Return [x, y] of the center of cell containing provided text 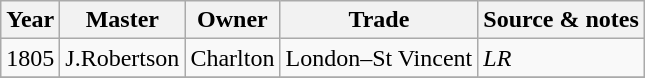
Source & notes [562, 20]
Trade [379, 20]
Master [122, 20]
London–St Vincent [379, 58]
1805 [30, 58]
Owner [232, 20]
Year [30, 20]
J.Robertson [122, 58]
LR [562, 58]
Charlton [232, 58]
